Return the (X, Y) coordinate for the center point of the cell that contains the specified text.  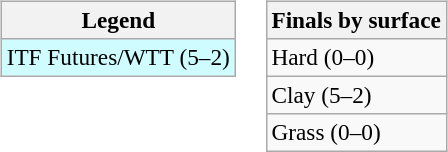
Finals by surface (356, 20)
ITF Futures/WTT (5–2) (118, 57)
Grass (0–0) (356, 133)
Clay (5–2) (356, 95)
Hard (0–0) (356, 57)
Legend (118, 20)
